From the cell containing the given text, extract its center point as (X, Y) coordinate. 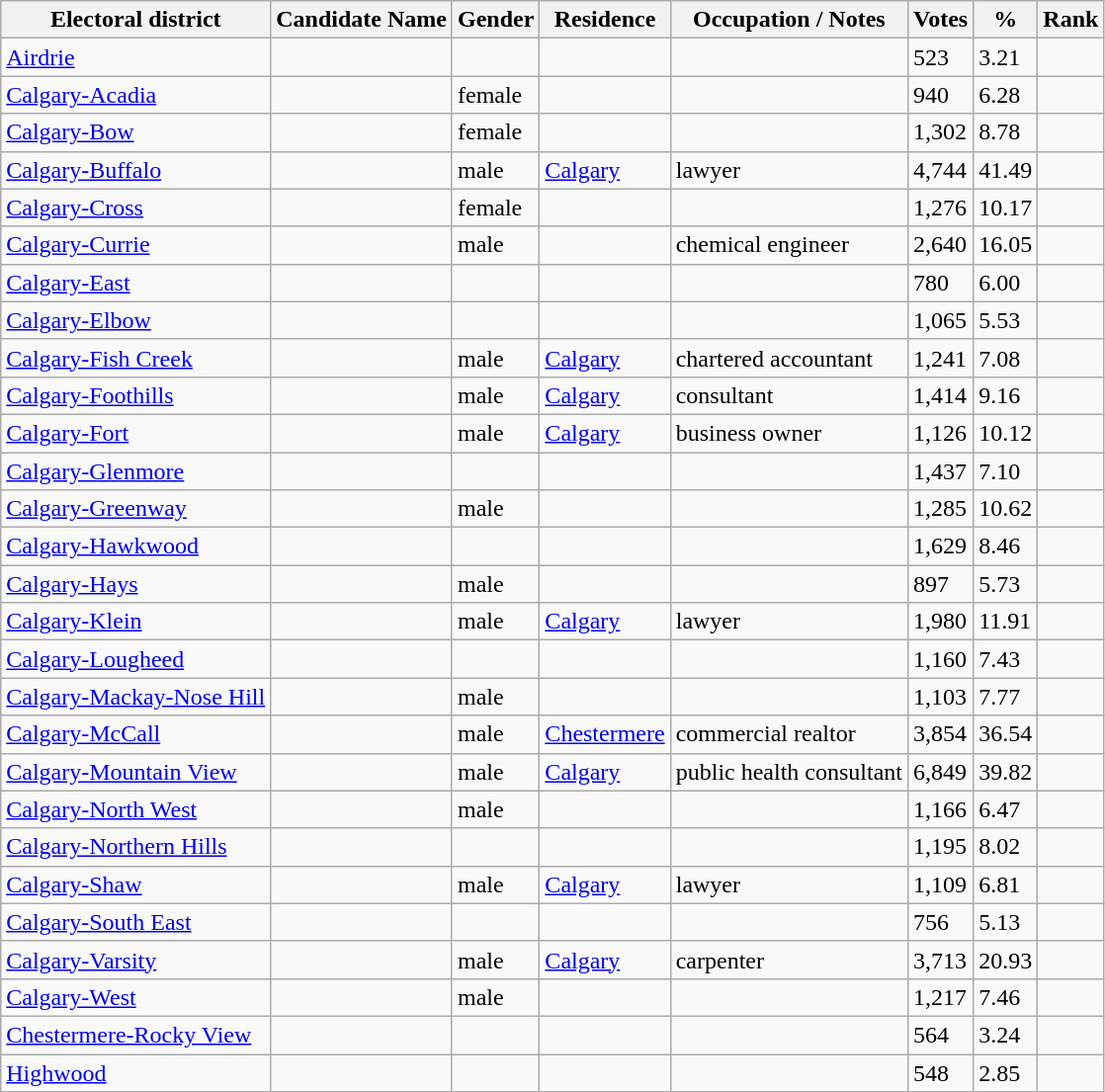
3.21 (1006, 57)
5.13 (1006, 922)
11.91 (1006, 622)
carpenter (789, 960)
Calgary-Cross (136, 208)
1,160 (941, 659)
20.93 (1006, 960)
commercial realtor (789, 734)
chartered accountant (789, 358)
8.02 (1006, 847)
10.17 (1006, 208)
Calgary-Bow (136, 132)
3,713 (941, 960)
36.54 (1006, 734)
Calgary-South East (136, 922)
897 (941, 584)
3.24 (1006, 1035)
940 (941, 95)
41.49 (1006, 170)
564 (941, 1035)
1,109 (941, 884)
Calgary-Hawkwood (136, 546)
Calgary-West (136, 997)
Candidate Name (362, 20)
Rank (1071, 20)
Calgary-Hays (136, 584)
% (1006, 20)
7.77 (1006, 697)
Calgary-McCall (136, 734)
public health consultant (789, 772)
Calgary-Currie (136, 245)
Calgary-Northern Hills (136, 847)
10.62 (1006, 509)
Calgary-Fish Creek (136, 358)
1,241 (941, 358)
Calgary-Lougheed (136, 659)
Calgary-Elbow (136, 320)
39.82 (1006, 772)
5.53 (1006, 320)
Electoral district (136, 20)
7.08 (1006, 358)
7.10 (1006, 471)
Airdrie (136, 57)
2.85 (1006, 1072)
548 (941, 1072)
Calgary-Mackay-Nose Hill (136, 697)
Occupation / Notes (789, 20)
8.78 (1006, 132)
Calgary-North West (136, 809)
1,285 (941, 509)
Calgary-Glenmore (136, 471)
1,126 (941, 433)
Residence (605, 20)
6.47 (1006, 809)
780 (941, 283)
Highwood (136, 1072)
1,414 (941, 395)
Calgary-Foothills (136, 395)
1,217 (941, 997)
10.12 (1006, 433)
Calgary-Klein (136, 622)
1,276 (941, 208)
Votes (941, 20)
Calgary-Varsity (136, 960)
1,437 (941, 471)
4,744 (941, 170)
1,980 (941, 622)
1,629 (941, 546)
1,103 (941, 697)
5.73 (1006, 584)
1,065 (941, 320)
7.43 (1006, 659)
9.16 (1006, 395)
523 (941, 57)
Calgary-Buffalo (136, 170)
7.46 (1006, 997)
3,854 (941, 734)
chemical engineer (789, 245)
16.05 (1006, 245)
Calgary-Shaw (136, 884)
Calgary-Acadia (136, 95)
Calgary-Greenway (136, 509)
2,640 (941, 245)
Chestermere-Rocky View (136, 1035)
756 (941, 922)
business owner (789, 433)
6.28 (1006, 95)
1,166 (941, 809)
consultant (789, 395)
Calgary-East (136, 283)
6.00 (1006, 283)
8.46 (1006, 546)
Calgary-Mountain View (136, 772)
Chestermere (605, 734)
6.81 (1006, 884)
1,302 (941, 132)
6,849 (941, 772)
1,195 (941, 847)
Calgary-Fort (136, 433)
Gender (495, 20)
